For the text-containing cell, return its midpoint in (x, y) coordinate format. 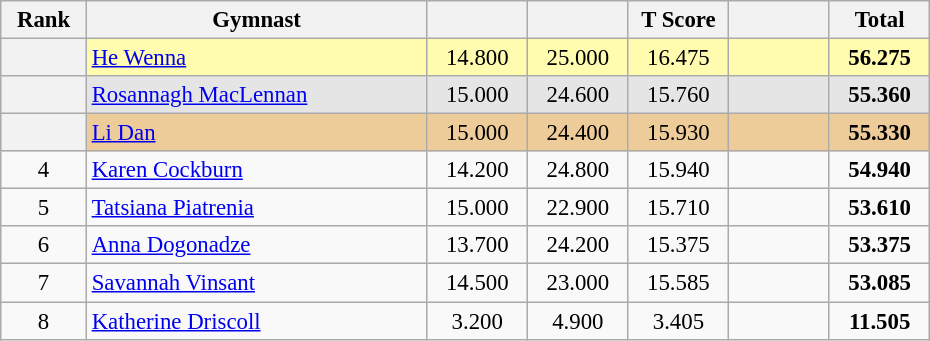
14.200 (478, 170)
7 (44, 283)
3.200 (478, 321)
5 (44, 208)
Tatsiana Piatrenia (256, 208)
55.330 (880, 133)
Rosannagh MacLennan (256, 95)
3.405 (678, 321)
55.360 (880, 95)
Gymnast (256, 20)
24.600 (578, 95)
Anna Dogonadze (256, 245)
4 (44, 170)
25.000 (578, 58)
Rank (44, 20)
24.800 (578, 170)
Total (880, 20)
15.760 (678, 95)
T Score (678, 20)
13.700 (478, 245)
24.400 (578, 133)
54.940 (880, 170)
Katherine Driscoll (256, 321)
8 (44, 321)
22.900 (578, 208)
15.940 (678, 170)
14.500 (478, 283)
15.585 (678, 283)
15.375 (678, 245)
Karen Cockburn (256, 170)
4.900 (578, 321)
Li Dan (256, 133)
15.930 (678, 133)
53.610 (880, 208)
53.375 (880, 245)
6 (44, 245)
16.475 (678, 58)
24.200 (578, 245)
23.000 (578, 283)
53.085 (880, 283)
11.505 (880, 321)
Savannah Vinsant (256, 283)
14.800 (478, 58)
15.710 (678, 208)
56.275 (880, 58)
He Wenna (256, 58)
